Identify which cell holds the provided text, then report its (x, y) central coordinate. 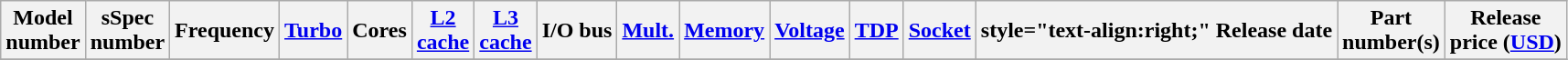
Memory (724, 31)
Frequency (225, 31)
style="text-align:right;" Release date (1156, 31)
Turbo (314, 31)
sSpecnumber (127, 31)
Socket (940, 31)
L3cache (506, 31)
Modelnumber (43, 31)
Cores (380, 31)
I/O bus (577, 31)
Mult. (648, 31)
Voltage (810, 31)
L2cache (443, 31)
Releaseprice (USD) (1505, 31)
TDP (876, 31)
Partnumber(s) (1392, 31)
